Search for the cell housing the specified text and yield its [x, y] center coordinate. 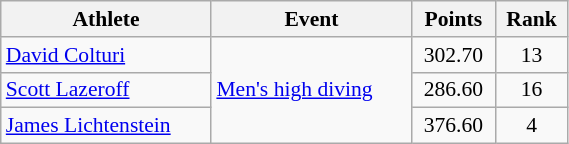
Points [454, 19]
James Lichtenstein [106, 126]
David Colturi [106, 55]
286.60 [454, 90]
Rank [532, 19]
302.70 [454, 55]
376.60 [454, 126]
Athlete [106, 19]
Scott Lazeroff [106, 90]
16 [532, 90]
Men's high diving [311, 90]
Event [311, 19]
4 [532, 126]
13 [532, 55]
